Locate the cell with the specified text and output its [X, Y] center coordinate. 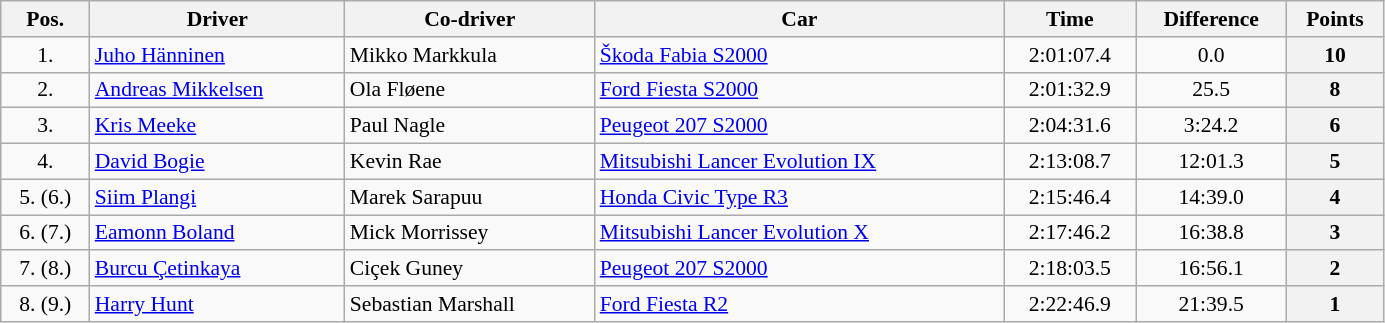
7. (8.) [46, 269]
3. [46, 126]
5. (6.) [46, 197]
8 [1336, 90]
Ola Fløene [470, 90]
4. [46, 162]
Škoda Fabia S2000 [800, 55]
0.0 [1212, 55]
Andreas Mikkelsen [218, 90]
Siim Plangi [218, 197]
14:39.0 [1212, 197]
2:22:46.9 [1070, 304]
2 [1336, 269]
2:01:07.4 [1070, 55]
Ford Fiesta S2000 [800, 90]
2:15:46.4 [1070, 197]
2:01:32.9 [1070, 90]
Driver [218, 19]
Paul Nagle [470, 126]
Mitsubishi Lancer Evolution IX [800, 162]
Time [1070, 19]
2:17:46.2 [1070, 233]
25.5 [1212, 90]
10 [1336, 55]
1 [1336, 304]
8. (9.) [46, 304]
21:39.5 [1212, 304]
Sebastian Marshall [470, 304]
3 [1336, 233]
David Bogie [218, 162]
Co-driver [470, 19]
4 [1336, 197]
Juho Hänninen [218, 55]
5 [1336, 162]
16:56.1 [1212, 269]
Mikko Markkula [470, 55]
2. [46, 90]
12:01.3 [1212, 162]
Ciçek Guney [470, 269]
1. [46, 55]
2:18:03.5 [1070, 269]
Ford Fiesta R2 [800, 304]
3:24.2 [1212, 126]
2:04:31.6 [1070, 126]
Difference [1212, 19]
Harry Hunt [218, 304]
Burcu Çetinkaya [218, 269]
16:38.8 [1212, 233]
Mitsubishi Lancer Evolution X [800, 233]
6. (7.) [46, 233]
6 [1336, 126]
2:13:08.7 [1070, 162]
Honda Civic Type R3 [800, 197]
Marek Sarapuu [470, 197]
Car [800, 19]
Points [1336, 19]
Mick Morrissey [470, 233]
Kris Meeke [218, 126]
Kevin Rae [470, 162]
Pos. [46, 19]
Eamonn Boland [218, 233]
